Provide the (X, Y) coordinate of the cell's center where the given text is located.  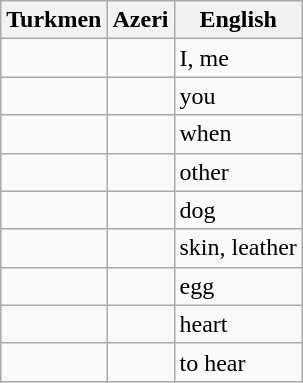
Azeri (140, 20)
dog (238, 210)
English (238, 20)
I, me (238, 58)
to hear (238, 362)
Turkmen (54, 20)
you (238, 96)
skin, leather (238, 248)
other (238, 172)
when (238, 134)
egg (238, 286)
heart (238, 324)
